Search for the cell housing the specified text and yield its [x, y] center coordinate. 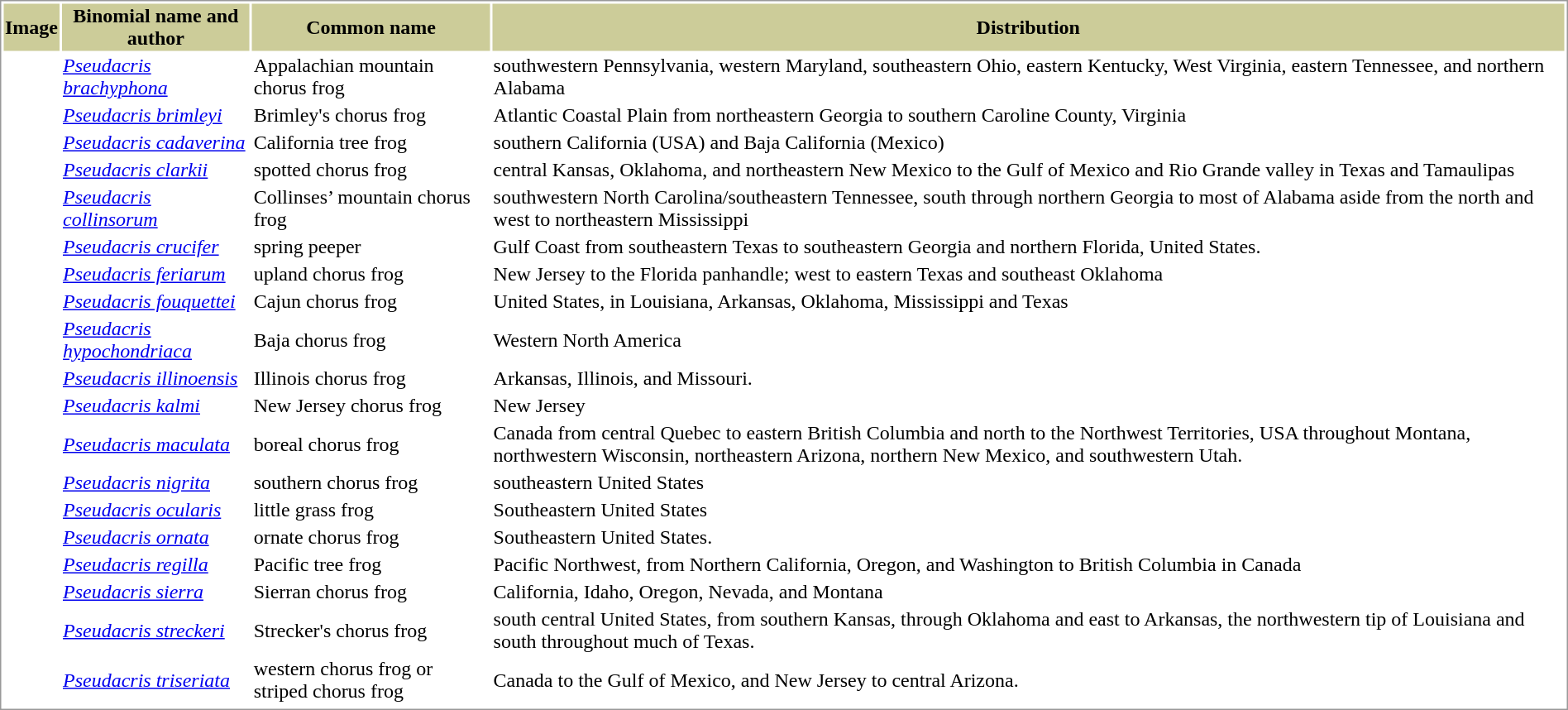
New Jersey chorus frog [370, 406]
Atlantic Coastal Plain from northeastern Georgia to southern Caroline County, Virginia [1028, 115]
Southeastern United States. [1028, 537]
Cajun chorus frog [370, 302]
Pseudacris regilla [155, 565]
Baja chorus frog [370, 339]
Binomial name and author [155, 26]
Collinses’ mountain chorus frog [370, 209]
Illinois chorus frog [370, 378]
Pacific Northwest, from Northern California, Oregon, and Washington to British Columbia in Canada [1028, 565]
spotted chorus frog [370, 170]
Pseudacris crucifer [155, 247]
Canada to the Gulf of Mexico, and New Jersey to central Arizona. [1028, 680]
Pseudacris feriarum [155, 274]
western chorus frog or striped chorus frog [370, 680]
Gulf Coast from southeastern Texas to southeastern Georgia and northern Florida, United States. [1028, 247]
Pseudacris brimleyi [155, 115]
California, Idaho, Oregon, Nevada, and Montana [1028, 592]
spring peeper [370, 247]
Pseudacris ornata [155, 537]
southern chorus frog [370, 482]
Pseudacris clarkii [155, 170]
Strecker's chorus frog [370, 631]
Pseudacris triseriata [155, 680]
Southeastern United States [1028, 511]
Appalachian mountain chorus frog [370, 76]
Pseudacris kalmi [155, 406]
New Jersey [1028, 406]
Distribution [1028, 26]
boreal chorus frog [370, 444]
Common name [370, 26]
Image [31, 26]
upland chorus frog [370, 274]
Pseudacris nigrita [155, 482]
California tree frog [370, 143]
New Jersey to the Florida panhandle; west to eastern Texas and southeast Oklahoma [1028, 274]
Pseudacris cadaverina [155, 143]
Pseudacris ocularis [155, 511]
Pseudacris collinsorum [155, 209]
little grass frog [370, 511]
United States, in Louisiana, Arkansas, Oklahoma, Mississippi and Texas [1028, 302]
Arkansas, Illinois, and Missouri. [1028, 378]
Pseudacris sierra [155, 592]
southwestern Pennsylvania, western Maryland, southeastern Ohio, eastern Kentucky, West Virginia, eastern Tennessee, and northern Alabama [1028, 76]
southern California (USA) and Baja California (Mexico) [1028, 143]
Sierran chorus frog [370, 592]
southeastern United States [1028, 482]
Pacific tree frog [370, 565]
Pseudacris hypochondriaca [155, 339]
central Kansas, Oklahoma, and northeastern New Mexico to the Gulf of Mexico and Rio Grande valley in Texas and Tamaulipas [1028, 170]
Brimley's chorus frog [370, 115]
Pseudacris maculata [155, 444]
Pseudacris illinoensis [155, 378]
ornate chorus frog [370, 537]
Pseudacris brachyphona [155, 76]
Pseudacris streckeri [155, 631]
Western North America [1028, 339]
Pseudacris fouquettei [155, 302]
